Scan for the cell matching the given text and deliver its (x, y) coordinate at center. 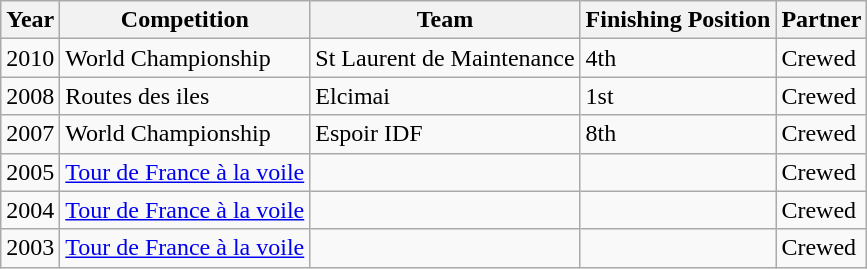
4th (678, 58)
2003 (30, 248)
Finishing Position (678, 20)
Elcimai (445, 96)
8th (678, 134)
Competition (185, 20)
St Laurent de Maintenance (445, 58)
Partner (822, 20)
Year (30, 20)
2008 (30, 96)
Team (445, 20)
Espoir IDF (445, 134)
2007 (30, 134)
1st (678, 96)
Routes des iles (185, 96)
2010 (30, 58)
2005 (30, 172)
2004 (30, 210)
